Extract the [X, Y] coordinate from the center of the cell holding the provided text.  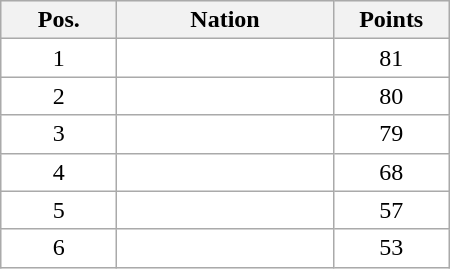
53 [391, 248]
57 [391, 210]
1 [59, 58]
81 [391, 58]
6 [59, 248]
Points [391, 20]
Nation [225, 20]
2 [59, 96]
79 [391, 134]
4 [59, 172]
Pos. [59, 20]
80 [391, 96]
68 [391, 172]
5 [59, 210]
3 [59, 134]
